Provide the [X, Y] coordinate of the cell's center where the given text is located.  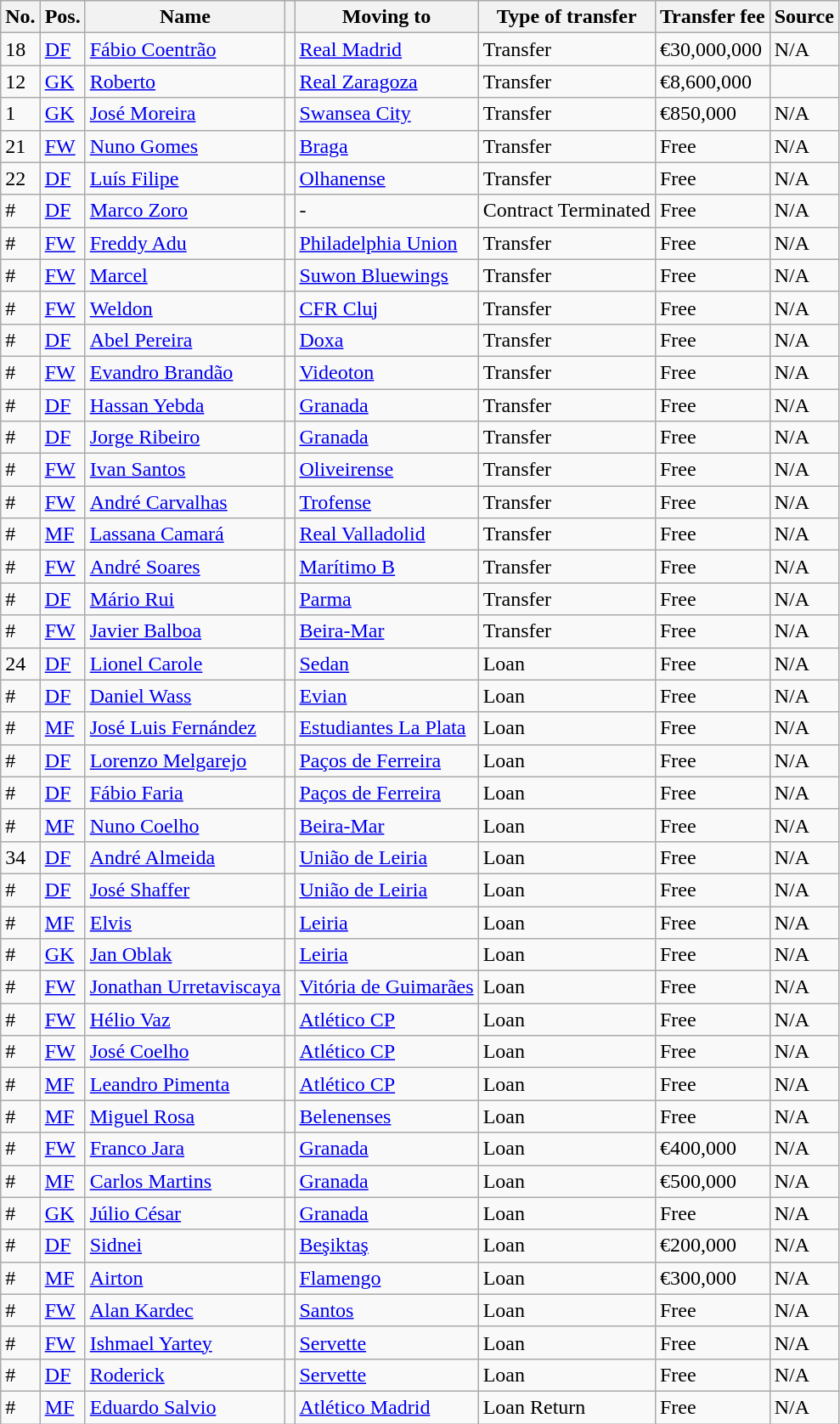
Real Valladolid [386, 534]
José Coelho [185, 1052]
Carlos Martins [185, 1181]
Trofense [386, 502]
Real Zaragoza [386, 82]
Marcel [185, 275]
Hassan Yebda [185, 405]
Jorge Ribeiro [185, 438]
Parma [386, 599]
No. [20, 17]
Marítimo B [386, 567]
- [386, 211]
Ivan Santos [185, 470]
Marco Zoro [185, 211]
Freddy Adu [185, 243]
Estudiantes La Plata [386, 728]
Pos. [63, 17]
Vitória de Guimarães [386, 987]
Moving to [386, 17]
André Soares [185, 567]
Evandro Brandão [185, 372]
Nuno Coelho [185, 825]
Real Madrid [386, 49]
22 [20, 178]
€30,000,000 [712, 49]
José Luis Fernández [185, 728]
Belenenses [386, 1116]
Leandro Pimenta [185, 1084]
Alan Kardec [185, 1310]
Braga [386, 146]
CFR Cluj [386, 308]
Hélio Vaz [185, 1020]
Jan Oblak [185, 955]
Santos [386, 1310]
Evian [386, 696]
Fábio Faria [185, 793]
Lorenzo Melgarejo [185, 760]
Weldon [185, 308]
€8,600,000 [712, 82]
21 [20, 146]
Javier Balboa [185, 631]
€400,000 [712, 1149]
Swansea City [386, 114]
Transfer fee [712, 17]
Lassana Camará [185, 534]
Eduardo Salvio [185, 1407]
José Shaffer [185, 890]
Oliveirense [386, 470]
€850,000 [712, 114]
Júlio César [185, 1213]
€200,000 [712, 1246]
Olhanense [386, 178]
Airton [185, 1278]
André Carvalhas [185, 502]
Beşiktaş [386, 1246]
José Moreira [185, 114]
1 [20, 114]
Doxa [386, 340]
Roderick [185, 1375]
Jonathan Urretaviscaya [185, 987]
€500,000 [712, 1181]
Mário Rui [185, 599]
Luís Filipe [185, 178]
Franco Jara [185, 1149]
Source [803, 17]
Type of transfer [567, 17]
€300,000 [712, 1278]
Atlético Madrid [386, 1407]
Lionel Carole [185, 664]
Sidnei [185, 1246]
18 [20, 49]
Sedan [386, 664]
Daniel Wass [185, 696]
Nuno Gomes [185, 146]
Ishmael Yartey [185, 1342]
12 [20, 82]
Abel Pereira [185, 340]
Suwon Bluewings [386, 275]
Elvis [185, 922]
Roberto [185, 82]
Videoton [386, 372]
Name [185, 17]
24 [20, 664]
André Almeida [185, 857]
Contract Terminated [567, 211]
34 [20, 857]
Fábio Coentrão [185, 49]
Loan Return [567, 1407]
Flamengo [386, 1278]
Miguel Rosa [185, 1116]
Philadelphia Union [386, 243]
